Pinpoint the cell where the given text exists, returning its (X, Y) midpoint coordinate. 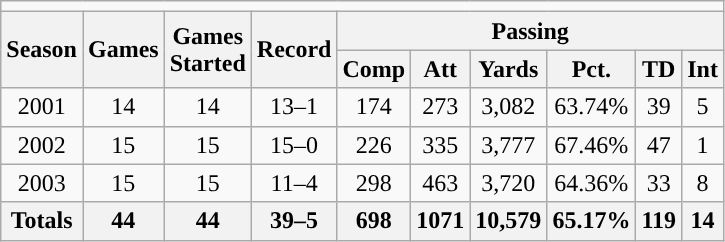
5 (703, 107)
Season (42, 50)
Comp (374, 69)
273 (440, 107)
33 (659, 183)
Int (703, 69)
463 (440, 183)
8 (703, 183)
3,082 (508, 107)
Passing (530, 31)
3,720 (508, 183)
Games (123, 50)
GamesStarted (208, 50)
3,777 (508, 145)
67.46% (592, 145)
Record (294, 50)
1071 (440, 221)
2001 (42, 107)
47 (659, 145)
Totals (42, 221)
65.17% (592, 221)
298 (374, 183)
39 (659, 107)
13–1 (294, 107)
335 (440, 145)
11–4 (294, 183)
39–5 (294, 221)
2002 (42, 145)
64.36% (592, 183)
63.74% (592, 107)
174 (374, 107)
2003 (42, 183)
119 (659, 221)
Pct. (592, 69)
226 (374, 145)
Yards (508, 69)
10,579 (508, 221)
Att (440, 69)
1 (703, 145)
TD (659, 69)
698 (374, 221)
15–0 (294, 145)
